Return the (x, y) coordinate for the center point of the cell that contains the specified text.  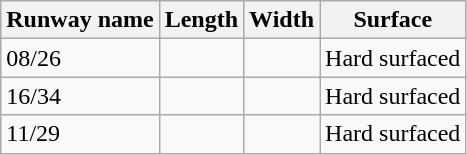
Runway name (80, 20)
Surface (393, 20)
Width (282, 20)
Length (201, 20)
11/29 (80, 134)
08/26 (80, 58)
16/34 (80, 96)
